For the text-containing cell, return its midpoint in [x, y] coordinate format. 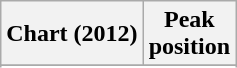
Chart (2012) [72, 34]
Peakposition [189, 34]
